Locate the cell with the specified text and output its (x, y) center coordinate. 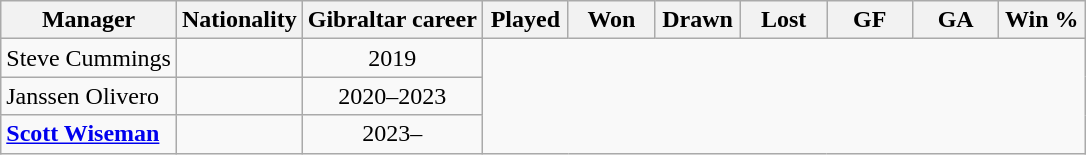
GF (870, 20)
Win % (1042, 20)
Manager (89, 20)
Won (611, 20)
Drawn (697, 20)
Played (525, 20)
Janssen Olivero (89, 96)
Gibraltar career (392, 20)
2019 (392, 58)
2020–2023 (392, 96)
GA (956, 20)
Steve Cummings (89, 58)
Nationality (239, 20)
Scott Wiseman (89, 134)
Lost (784, 20)
2023– (392, 134)
